For the text-containing cell, return its midpoint in (X, Y) coordinate format. 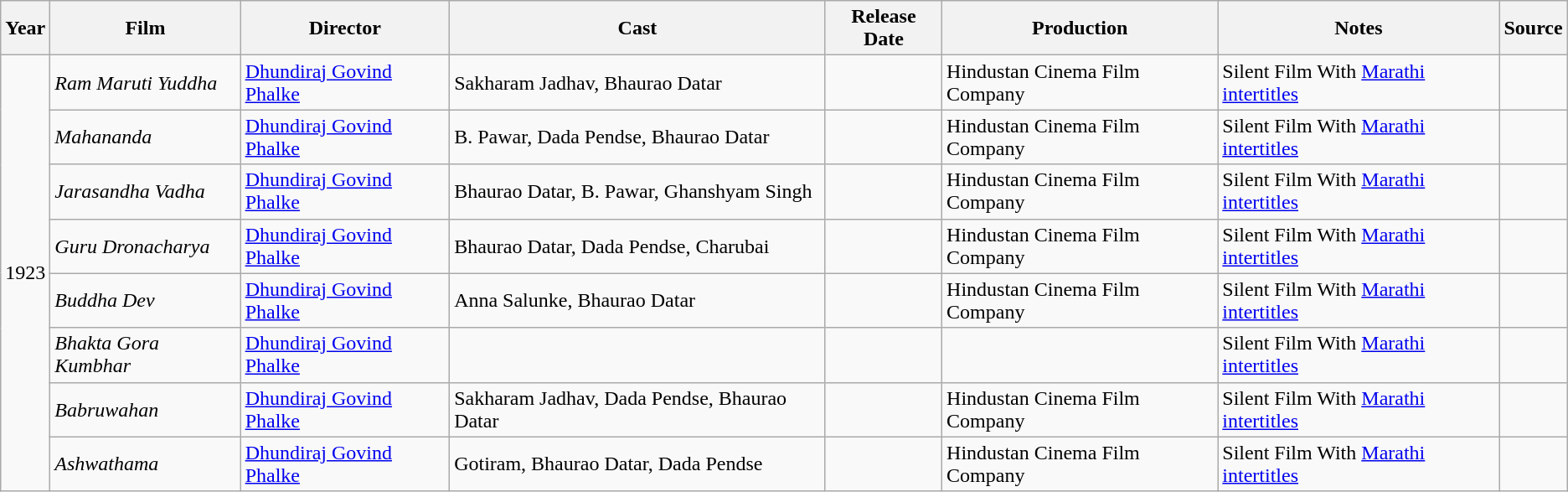
Gotiram, Bhaurao Datar, Dada Pendse (638, 464)
Jarasandha Vadha (146, 191)
Year (25, 28)
Buddha Dev (146, 300)
Notes (1359, 28)
Babruwahan (146, 409)
Sakharam Jadhav, Dada Pendse, Bhaurao Datar (638, 409)
Ram Maruti Yuddha (146, 82)
Release Date (883, 28)
Sakharam Jadhav, Bhaurao Datar (638, 82)
Anna Salunke, Bhaurao Datar (638, 300)
Guru Dronacharya (146, 246)
Mahananda (146, 137)
Production (1081, 28)
Source (1533, 28)
Bhaurao Datar, B. Pawar, Ghanshyam Singh (638, 191)
Film (146, 28)
1923 (25, 273)
B. Pawar, Dada Pendse, Bhaurao Datar (638, 137)
Cast (638, 28)
Bhaurao Datar, Dada Pendse, Charubai (638, 246)
Director (345, 28)
Ashwathama (146, 464)
Bhakta Gora Kumbhar (146, 355)
